Pinpoint the cell where the given text exists, returning its (x, y) midpoint coordinate. 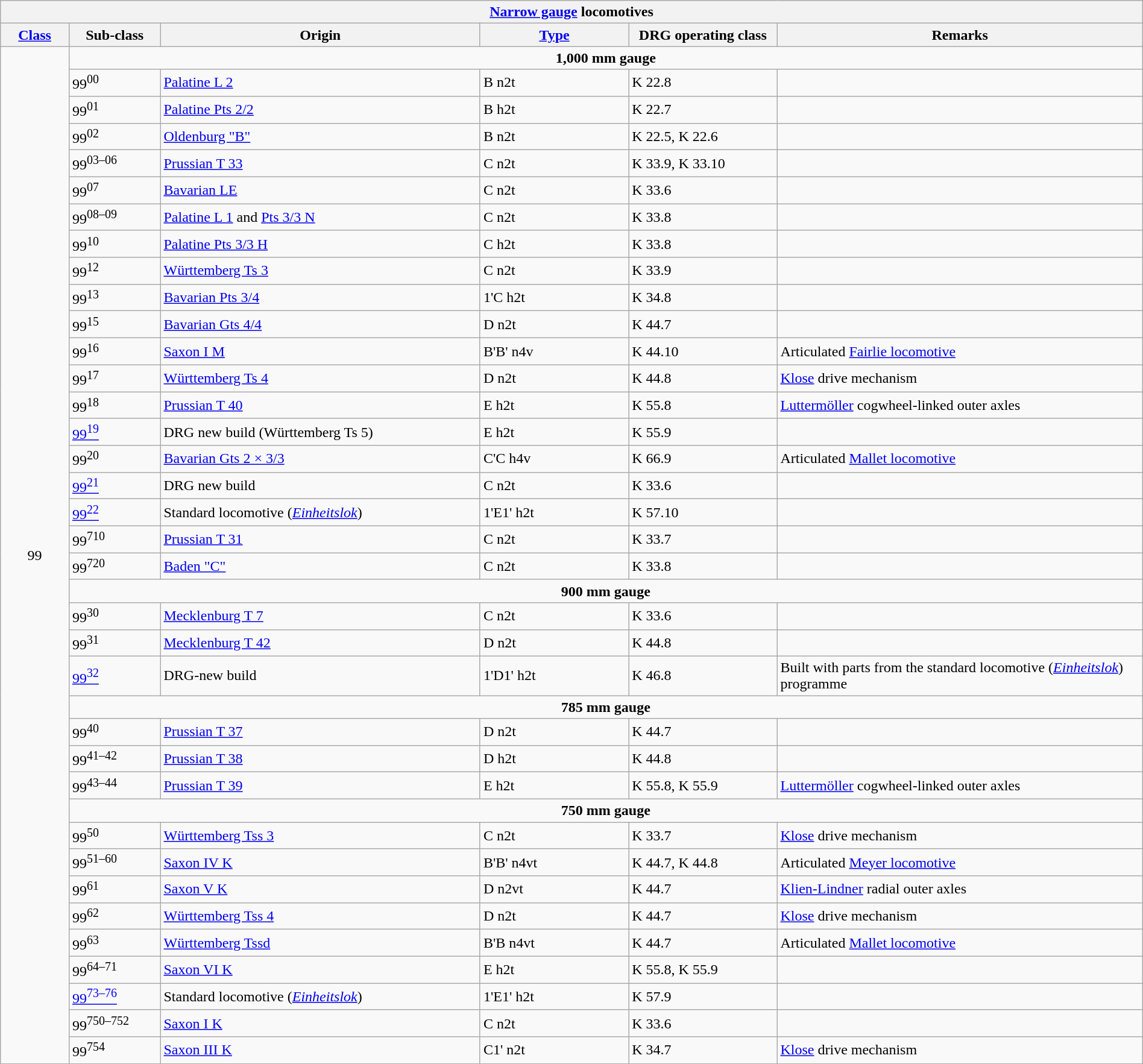
Prussian T 33 (320, 164)
9913 (115, 298)
9931 (115, 643)
K 33.9 (703, 271)
K 46.8 (703, 676)
Prussian T 31 (320, 539)
K 22.7 (703, 110)
Saxon IV K (320, 862)
Bavarian Gts 4/4 (320, 324)
9963 (115, 943)
C'C h4v (554, 459)
Württemberg Tss 3 (320, 836)
Prussian T 39 (320, 786)
Saxon V K (320, 890)
9943–44 (115, 786)
DRG-new build (320, 676)
K 66.9 (703, 459)
D n2vt (554, 890)
Mecklenburg T 42 (320, 643)
Type (554, 35)
K 55.9 (703, 432)
9961 (115, 890)
9916 (115, 351)
Baden "C" (320, 567)
9912 (115, 271)
99710 (115, 539)
9920 (115, 459)
K 44.7, K 44.8 (703, 862)
785 mm gauge (605, 707)
9950 (115, 836)
D h2t (554, 758)
Bavarian LE (320, 190)
Class (35, 35)
99 (35, 555)
1'C h2t (554, 298)
1,000 mm gauge (605, 58)
9907 (115, 190)
Palatine Pts 2/2 (320, 110)
9919 (115, 432)
Origin (320, 35)
Prussian T 38 (320, 758)
Prussian T 40 (320, 405)
9941–42 (115, 758)
Sub-class (115, 35)
Oldenburg "B" (320, 136)
9940 (115, 732)
B h2t (554, 110)
Bavarian Gts 2 × 3/3 (320, 459)
Württemberg Ts 3 (320, 271)
K 34.7 (703, 1050)
9910 (115, 244)
DRG new build (320, 486)
Saxon III K (320, 1050)
Klien-Lindner radial outer axles (960, 890)
K 22.8 (703, 83)
9951–60 (115, 862)
9930 (115, 616)
900 mm gauge (605, 591)
9902 (115, 136)
B'B' n4v (554, 351)
9964–71 (115, 969)
Remarks (960, 35)
9901 (115, 110)
9918 (115, 405)
Built with parts from the standard locomotive (Einheitslok) programme (960, 676)
Articulated Meyer locomotive (960, 862)
Württemberg Tssd (320, 943)
B'B' n4vt (554, 862)
K 33.9, K 33.10 (703, 164)
9903–06 (115, 164)
C1' n2t (554, 1050)
Württemberg Ts 4 (320, 379)
K 22.5, K 22.6 (703, 136)
Mecklenburg T 7 (320, 616)
DRG operating class (703, 35)
K 57.10 (703, 512)
Narrow gauge locomotives (571, 12)
K 55.8 (703, 405)
B'B n4vt (554, 943)
K 44.10 (703, 351)
K 57.9 (703, 997)
Württemberg Tss 4 (320, 916)
9915 (115, 324)
Palatine L 1 and Pts 3/3 N (320, 217)
9908–09 (115, 217)
Saxon VI K (320, 969)
Articulated Fairlie locomotive (960, 351)
9932 (115, 676)
Palatine Pts 3/3 H (320, 244)
9962 (115, 916)
9921 (115, 486)
9973–76 (115, 997)
99750–752 (115, 1024)
9922 (115, 512)
Saxon I K (320, 1024)
DRG new build (Württemberg Ts 5) (320, 432)
99720 (115, 567)
9900 (115, 83)
Saxon I M (320, 351)
Palatine L 2 (320, 83)
K 34.8 (703, 298)
Bavarian Pts 3/4 (320, 298)
Prussian T 37 (320, 732)
99754 (115, 1050)
C h2t (554, 244)
9917 (115, 379)
750 mm gauge (605, 810)
1'D1' h2t (554, 676)
